Identify which cell holds the provided text, then report its [x, y] central coordinate. 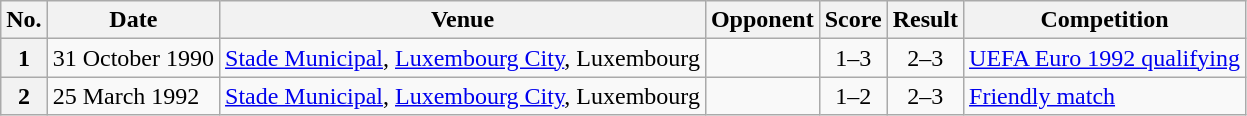
Venue [463, 20]
1 [24, 58]
Date [133, 20]
1–2 [853, 96]
2 [24, 96]
UEFA Euro 1992 qualifying [1105, 58]
25 March 1992 [133, 96]
Result [925, 20]
1–3 [853, 58]
No. [24, 20]
Opponent [762, 20]
Friendly match [1105, 96]
Competition [1105, 20]
Score [853, 20]
31 October 1990 [133, 58]
